Pinpoint the cell where the given text exists, returning its (X, Y) midpoint coordinate. 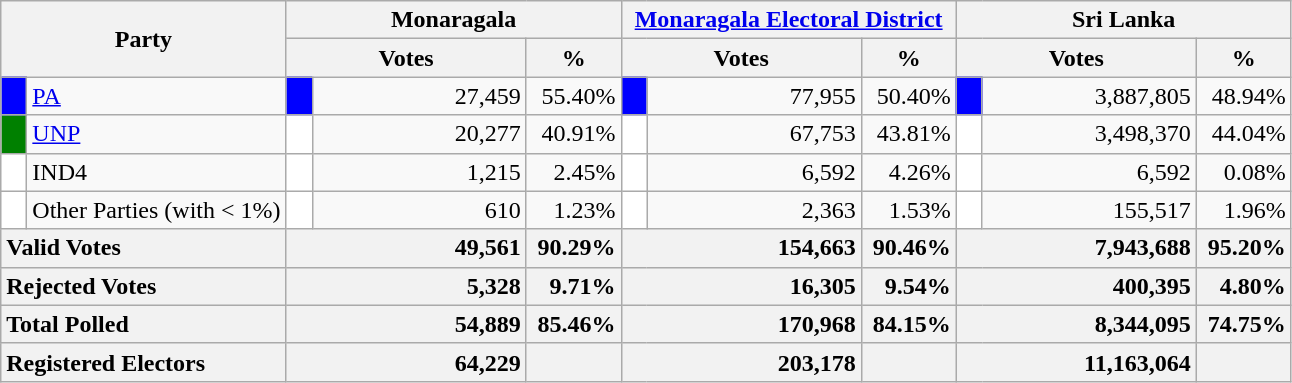
74.75% (1244, 324)
400,395 (1076, 286)
203,178 (741, 362)
40.91% (574, 134)
1.96% (1244, 210)
8,344,095 (1076, 324)
1.53% (908, 210)
4.26% (908, 172)
1,215 (419, 172)
27,459 (419, 96)
2.45% (574, 172)
4.80% (1244, 286)
95.20% (1244, 248)
67,753 (754, 134)
43.81% (908, 134)
16,305 (741, 286)
3,887,805 (1089, 96)
1.23% (574, 210)
Rejected Votes (144, 286)
Registered Electors (144, 362)
85.46% (574, 324)
84.15% (908, 324)
9.54% (908, 286)
Total Polled (144, 324)
0.08% (1244, 172)
PA (156, 96)
Sri Lanka (1124, 20)
54,889 (406, 324)
Other Parties (with < 1%) (156, 210)
90.46% (908, 248)
UNP (156, 134)
20,277 (419, 134)
154,663 (741, 248)
IND4 (156, 172)
3,498,370 (1089, 134)
49,561 (406, 248)
Monaragala Electoral District (788, 20)
2,363 (754, 210)
Valid Votes (144, 248)
90.29% (574, 248)
50.40% (908, 96)
155,517 (1089, 210)
55.40% (574, 96)
48.94% (1244, 96)
Monaragala (454, 20)
64,229 (406, 362)
9.71% (574, 286)
44.04% (1244, 134)
610 (419, 210)
77,955 (754, 96)
5,328 (406, 286)
7,943,688 (1076, 248)
11,163,064 (1076, 362)
170,968 (741, 324)
Party (144, 39)
